From the cell containing the given text, extract its center point as (X, Y) coordinate. 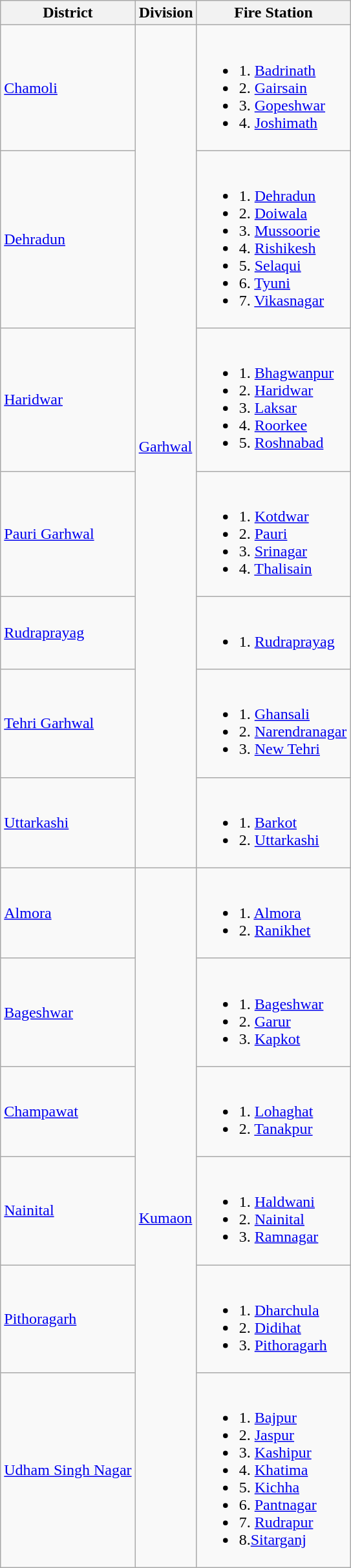
Rudraprayag (68, 633)
Haridwar (68, 399)
1. Badrinath2. Gairsain3. Gopeshwar4. Joshimath (273, 88)
1. Dharchula2. Didihat3. Pithoragarh (273, 1319)
Pithoragarh (68, 1319)
1. Almora2. Ranikhet (273, 913)
1. Bajpur2. Jaspur3. Kashipur4. Khatima5. Kichha6. Pantnagar7. Rudrapur8.Sitarganj (273, 1470)
1. Dehradun2. Doiwala3. Mussoorie4. Rishikesh5. Selaqui6. Tyuni7. Vikasnagar (273, 239)
Fire Station (273, 13)
Garhwal (165, 446)
1. Rudraprayag (273, 633)
Chamoli (68, 88)
1. Barkot2. Uttarkashi (273, 822)
Bageshwar (68, 1012)
Almora (68, 913)
Kumaon (165, 1217)
Dehradun (68, 239)
Champawat (68, 1111)
Uttarkashi (68, 822)
1. Kotdwar2. Pauri3. Srinagar4. Thalisain (273, 534)
Udham Singh Nagar (68, 1470)
Nainital (68, 1211)
1. Haldwani2. Nainital3. Ramnagar (273, 1211)
1. Bhagwanpur2. Haridwar3. Laksar4. Roorkee5. Roshnabad (273, 399)
Division (165, 13)
1. Lohaghat2. Tanakpur (273, 1111)
Pauri Garhwal (68, 534)
District (68, 13)
1. Bageshwar2. Garur3. Kapkot (273, 1012)
Tehri Garhwal (68, 724)
1. Ghansali2. Narendranagar3. New Tehri (273, 724)
